Extract the (x, y) coordinate from the center of the cell holding the provided text.  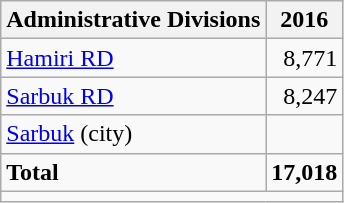
Hamiri RD (134, 58)
Administrative Divisions (134, 20)
2016 (304, 20)
Sarbuk RD (134, 96)
17,018 (304, 172)
Sarbuk (city) (134, 134)
8,771 (304, 58)
Total (134, 172)
8,247 (304, 96)
